For the text-containing cell, return its midpoint in (X, Y) coordinate format. 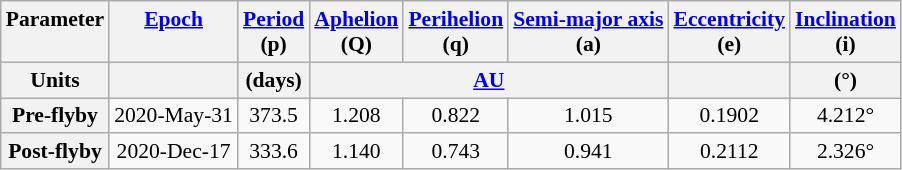
373.5 (274, 116)
Post-flyby (55, 152)
1.208 (356, 116)
Aphelion(Q) (356, 32)
Period(p) (274, 32)
Semi-major axis(a) (588, 32)
1.015 (588, 116)
333.6 (274, 152)
Perihelion(q) (456, 32)
Units (55, 80)
0.1902 (729, 116)
1.140 (356, 152)
2.326° (846, 152)
2020-Dec-17 (174, 152)
Eccentricity(e) (729, 32)
Parameter (55, 32)
0.822 (456, 116)
Pre-flyby (55, 116)
Epoch (174, 32)
2020-May-31 (174, 116)
4.212° (846, 116)
(days) (274, 80)
0.2112 (729, 152)
Inclination(i) (846, 32)
0.941 (588, 152)
(°) (846, 80)
0.743 (456, 152)
AU (488, 80)
